Extract the [X, Y] coordinate from the center of the cell holding the provided text.  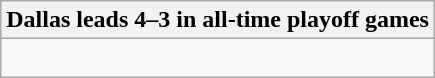
Dallas leads 4–3 in all-time playoff games [218, 20]
